Determine the (X, Y) coordinate at the center of the cell enclosing the given text.  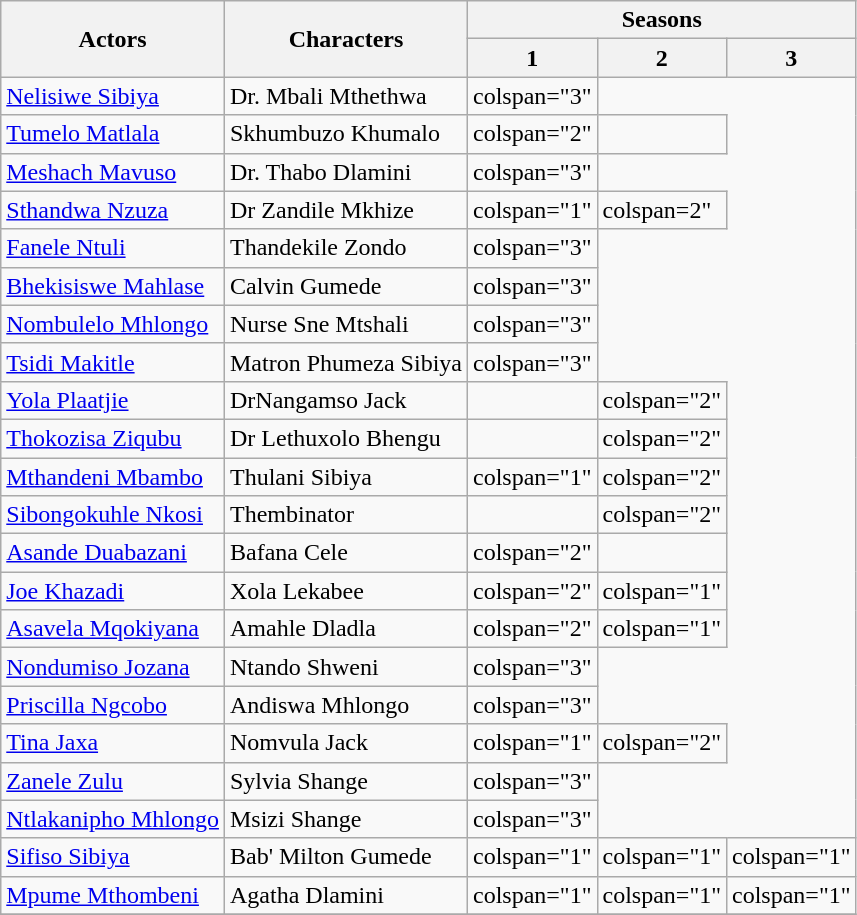
Dr. Mbali Mthethwa (346, 96)
Actors (113, 39)
Nondumiso Jozana (113, 667)
Dr Lethuxolo Bhengu (346, 438)
2 (662, 58)
Meshach Mavuso (113, 172)
Mpume Mthombeni (113, 895)
Characters (346, 39)
Joe Khazadi (113, 591)
Sthandwa Nzuza (113, 210)
Priscilla Ngcobo (113, 705)
Bab' Milton Gumede (346, 857)
Zanele Zulu (113, 781)
1 (532, 58)
Yola Plaatjie (113, 400)
Andiswa Mhlongo (346, 705)
Sylvia Shange (346, 781)
Dr Zandile Mkhize (346, 210)
Nomvula Jack (346, 743)
3 (792, 58)
Dr. Thabo Dlamini (346, 172)
Calvin Gumede (346, 286)
Thandekile Zondo (346, 248)
Skhumbuzo Khumalo (346, 134)
Msizi Shange (346, 819)
Seasons (662, 20)
Ntlakanipho Mhlongo (113, 819)
Agatha Dlamini (346, 895)
Amahle Dladla (346, 629)
colspan=2" (662, 210)
Thulani Sibiya (346, 477)
Tina Jaxa (113, 743)
Sibongokuhle Nkosi (113, 515)
Asande Duabazani (113, 553)
Mthandeni Mbambo (113, 477)
Thokozisa Ziqubu (113, 438)
Ntando Shweni (346, 667)
Tumelo Matlala (113, 134)
Sifiso Sibiya (113, 857)
Xola Lekabee (346, 591)
Bhekisiswe Mahlase (113, 286)
DrNangamso Jack (346, 400)
Asavela Mqokiyana (113, 629)
Nurse Sne Mtshali (346, 324)
Tsidi Makitle (113, 362)
Matron Phumeza Sibiya (346, 362)
Nelisiwe Sibiya (113, 96)
Bafana Cele (346, 553)
Nombulelo Mhlongo (113, 324)
Fanele Ntuli (113, 248)
Thembinator (346, 515)
